Return the [X, Y] coordinate for the center point of the cell that contains the specified text.  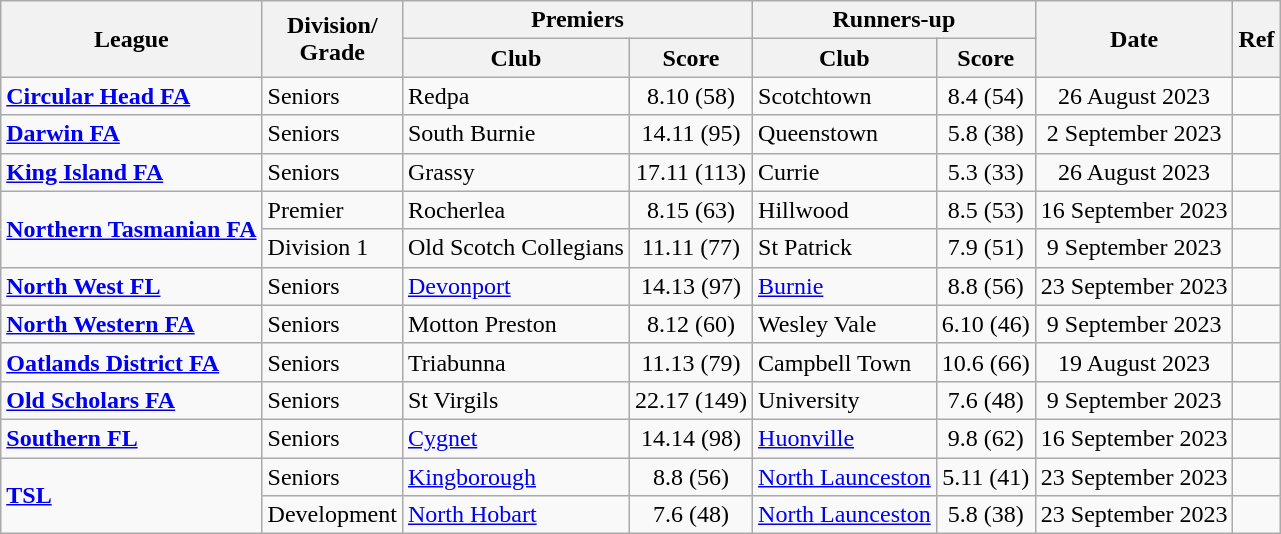
Runners-up [894, 20]
Queenstown [845, 134]
Wesley Vale [845, 324]
8.4 (54) [986, 96]
Campbell Town [845, 362]
North West FL [132, 286]
Circular Head FA [132, 96]
10.6 (66) [986, 362]
Northern Tasmanian FA [132, 229]
Kingborough [516, 477]
Old Scholars FA [132, 400]
St Virgils [516, 400]
Southern FL [132, 438]
Oatlands District FA [132, 362]
19 August 2023 [1134, 362]
Motton Preston [516, 324]
Scotchtown [845, 96]
8.10 (58) [690, 96]
Division 1 [332, 248]
North Western FA [132, 324]
Triabunna [516, 362]
Premier [332, 210]
11.13 (79) [690, 362]
Burnie [845, 286]
Ref [1256, 39]
Rocherlea [516, 210]
TSL [132, 496]
8.12 (60) [690, 324]
7.9 (51) [986, 248]
North Hobart [516, 515]
League [132, 39]
5.3 (33) [986, 172]
22.17 (149) [690, 400]
Devonport [516, 286]
Development [332, 515]
5.11 (41) [986, 477]
Date [1134, 39]
University [845, 400]
17.11 (113) [690, 172]
Cygnet [516, 438]
14.13 (97) [690, 286]
11.11 (77) [690, 248]
14.14 (98) [690, 438]
Premiers [577, 20]
Hillwood [845, 210]
2 September 2023 [1134, 134]
King Island FA [132, 172]
14.11 (95) [690, 134]
Currie [845, 172]
Grassy [516, 172]
Redpa [516, 96]
9.8 (62) [986, 438]
St Patrick [845, 248]
6.10 (46) [986, 324]
Old Scotch Collegians [516, 248]
Darwin FA [132, 134]
8.5 (53) [986, 210]
Division/Grade [332, 39]
8.15 (63) [690, 210]
Huonville [845, 438]
South Burnie [516, 134]
